Extract the [x, y] coordinate from the center of the cell holding the provided text.  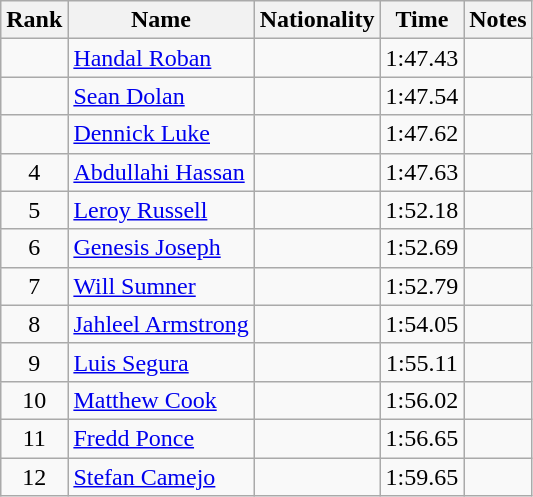
1:47.43 [422, 58]
Jahleel Armstrong [161, 324]
1:47.54 [422, 96]
1:52.79 [422, 286]
Rank [34, 20]
Time [422, 20]
Sean Dolan [161, 96]
1:47.62 [422, 134]
Fredd Ponce [161, 438]
10 [34, 400]
Dennick Luke [161, 134]
Nationality [317, 20]
Matthew Cook [161, 400]
1:52.18 [422, 210]
4 [34, 172]
11 [34, 438]
12 [34, 477]
1:47.63 [422, 172]
9 [34, 362]
Genesis Joseph [161, 248]
Leroy Russell [161, 210]
1:54.05 [422, 324]
7 [34, 286]
Notes [498, 20]
Abdullahi Hassan [161, 172]
1:59.65 [422, 477]
1:56.65 [422, 438]
Name [161, 20]
1:55.11 [422, 362]
Handal Roban [161, 58]
Luis Segura [161, 362]
Will Sumner [161, 286]
8 [34, 324]
6 [34, 248]
1:52.69 [422, 248]
5 [34, 210]
Stefan Camejo [161, 477]
1:56.02 [422, 400]
